Output the [x, y] coordinate of the center of the cell containing the given text.  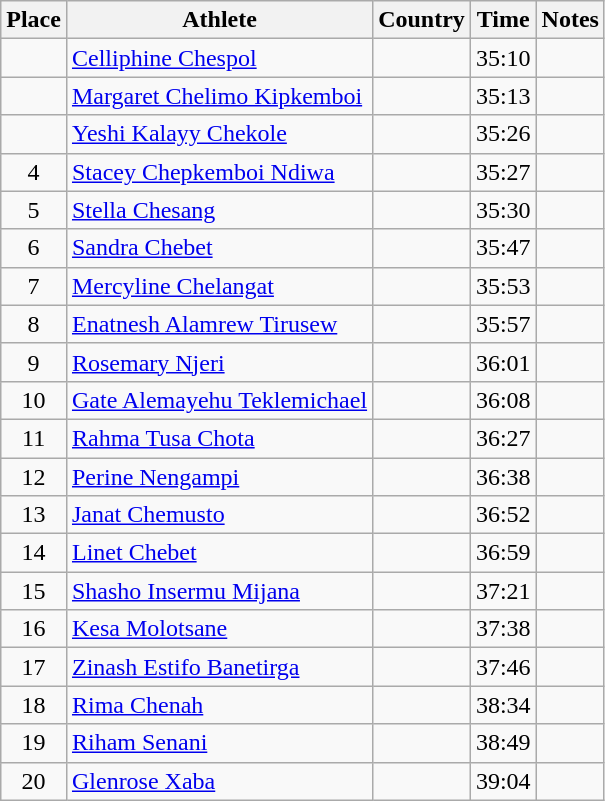
Rahma Tusa Chota [219, 438]
5 [34, 210]
38:34 [503, 705]
9 [34, 362]
12 [34, 477]
Athlete [219, 20]
Zinash Estifo Banetirga [219, 667]
4 [34, 172]
Margaret Chelimo Kipkemboi [219, 96]
Linet Chebet [219, 553]
36:52 [503, 515]
Gate Alemayehu Teklemichael [219, 400]
Country [422, 20]
35:57 [503, 324]
Shasho Insermu Mijana [219, 591]
37:46 [503, 667]
Perine Nengampi [219, 477]
14 [34, 553]
6 [34, 248]
37:21 [503, 591]
Sandra Chebet [219, 248]
37:38 [503, 629]
16 [34, 629]
36:01 [503, 362]
Enatnesh Alamrew Tirusew [219, 324]
Place [34, 20]
35:13 [503, 96]
36:27 [503, 438]
Rima Chenah [219, 705]
18 [34, 705]
7 [34, 286]
Time [503, 20]
11 [34, 438]
13 [34, 515]
35:26 [503, 134]
36:08 [503, 400]
36:38 [503, 477]
Stacey Chepkemboi Ndiwa [219, 172]
10 [34, 400]
38:49 [503, 743]
Glenrose Xaba [219, 781]
20 [34, 781]
19 [34, 743]
35:27 [503, 172]
15 [34, 591]
8 [34, 324]
35:53 [503, 286]
39:04 [503, 781]
Celliphine Chespol [219, 58]
Yeshi Kalayy Chekole [219, 134]
36:59 [503, 553]
Mercyline Chelangat [219, 286]
Riham Senani [219, 743]
35:47 [503, 248]
17 [34, 667]
35:10 [503, 58]
Stella Chesang [219, 210]
Rosemary Njeri [219, 362]
35:30 [503, 210]
Janat Chemusto [219, 515]
Notes [570, 20]
Kesa Molotsane [219, 629]
